Scan for the cell matching the given text and deliver its [X, Y] coordinate at center. 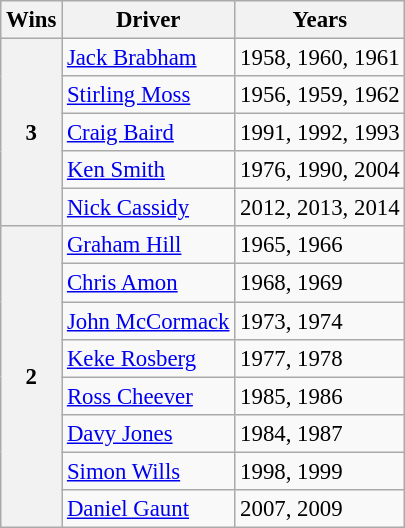
2012, 2013, 2014 [320, 208]
3 [32, 133]
1976, 1990, 2004 [320, 170]
Stirling Moss [148, 95]
Craig Baird [148, 133]
Chris Amon [148, 283]
Years [320, 20]
Ross Cheever [148, 396]
John McCormack [148, 321]
1998, 1999 [320, 471]
1956, 1959, 1962 [320, 95]
1968, 1969 [320, 283]
1991, 1992, 1993 [320, 133]
Simon Wills [148, 471]
2007, 2009 [320, 509]
Nick Cassidy [148, 208]
1984, 1987 [320, 433]
Graham Hill [148, 245]
Keke Rosberg [148, 358]
Driver [148, 20]
Ken Smith [148, 170]
1973, 1974 [320, 321]
2 [32, 376]
Daniel Gaunt [148, 509]
1965, 1966 [320, 245]
1958, 1960, 1961 [320, 58]
Wins [32, 20]
1977, 1978 [320, 358]
1985, 1986 [320, 396]
Jack Brabham [148, 58]
Davy Jones [148, 433]
